Return [X, Y] of the center of cell containing provided text 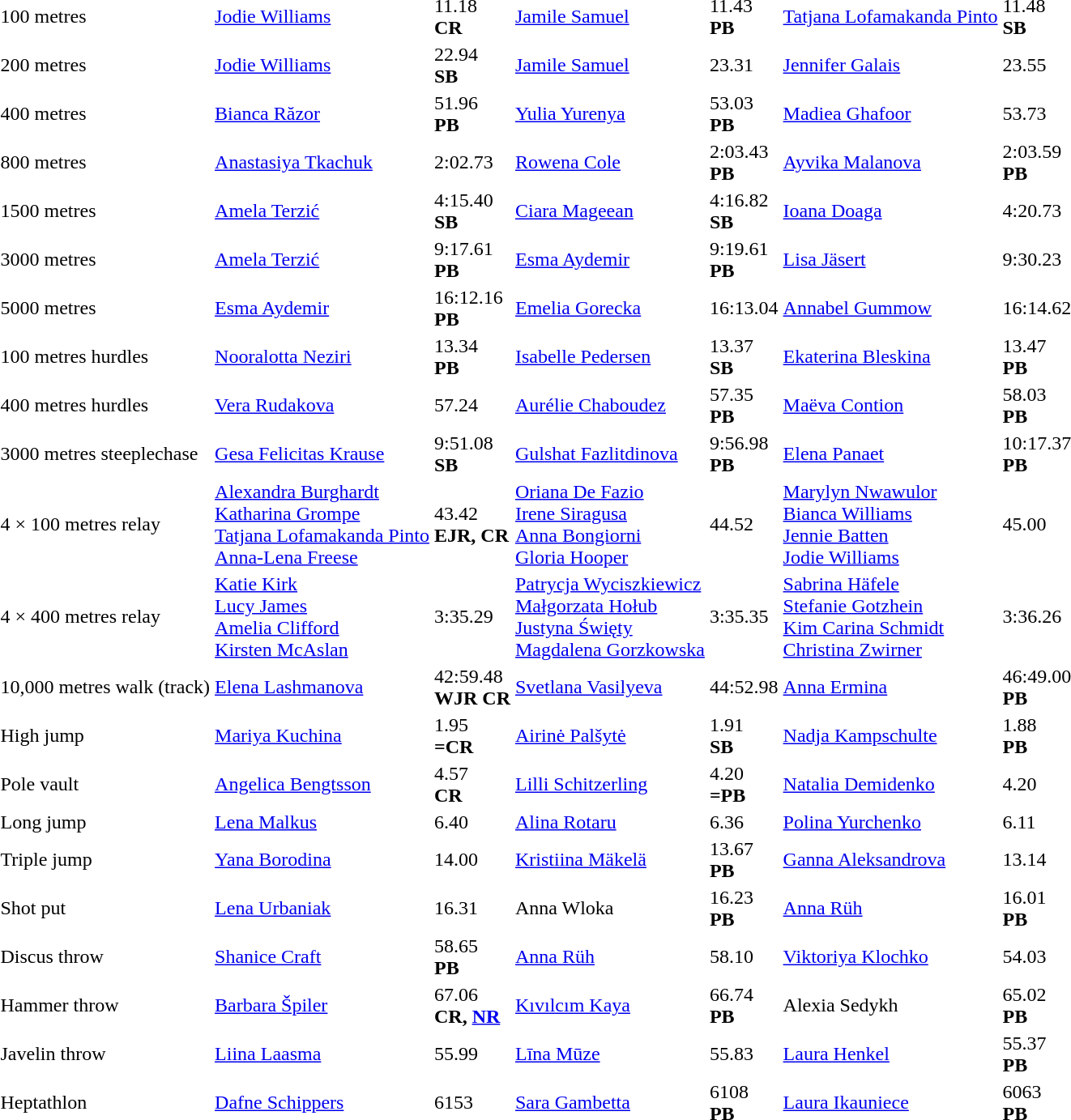
Jodie Williams [322, 65]
9:17.61 PB [471, 259]
2:02.73 [471, 162]
Alina Rotaru [609, 822]
Ganna Aleksandrova [890, 860]
Ciara Mageean [609, 211]
Gesa Felicitas Krause [322, 454]
44.52 [744, 525]
Natalia Demidenko [890, 784]
Mariya Kuchina [322, 735]
Gulshat Fazlitdinova [609, 454]
1.91SB [744, 735]
16.31 [471, 909]
9:56.98PB [744, 454]
Nadja Kampschulte [890, 735]
Yana Borodina [322, 860]
13.34PB [471, 356]
Katie KirkLucy JamesAmelia CliffordKirsten McAslan [322, 617]
Yulia Yurenya [609, 113]
23.31 [744, 65]
16:12.16PB [471, 308]
14.00 [471, 860]
Rowena Cole [609, 162]
55.83 [744, 1054]
3:35.35 [744, 617]
51.96 PB [471, 113]
42:59.48 WJR CR [471, 687]
Maëva Contion [890, 405]
Kıvılcım Kaya [609, 1006]
Lilli Schitzerling [609, 784]
55.99 [471, 1054]
Svetlana Vasilyeva [609, 687]
Lena Urbaniak [322, 909]
Nooralotta Neziri [322, 356]
Vera Rudakova [322, 405]
16.23 PB [744, 909]
Airinė Palšytė [609, 735]
Anna Wloka [609, 909]
4:16.82SB [744, 211]
Annabel Gummow [890, 308]
67.06CR, NR [471, 1006]
1.95=CR [471, 735]
66.74 PB [744, 1006]
Isabelle Pedersen [609, 356]
58.10 [744, 957]
Līna Mūze [609, 1054]
Ayvika Malanova [890, 162]
Sabrina HäfeleStefanie GotzheinKim Carina SchmidtChristina Zwirner [890, 617]
22.94SB [471, 65]
Elena Panaet [890, 454]
Emelia Gorecka [609, 308]
43.42EJR, CR [471, 525]
Ekaterina Bleskina [890, 356]
9:51.08SB [471, 454]
Anna Ermina [890, 687]
Laura Henkel [890, 1054]
Patrycja WyciszkiewiczMałgorzata HołubJustyna ŚwiętyMagdalena Gorzkowska [609, 617]
Viktoriya Klochko [890, 957]
Shanice Craft [322, 957]
Madiea Ghafoor [890, 113]
Marylyn NwawulorBianca WilliamsJennie BattenJodie Williams [890, 525]
6.36 [744, 822]
Kristiina Mäkelä [609, 860]
16:13.04 [744, 308]
Alexia Sedykh [890, 1006]
58.65PB [471, 957]
2:03.43PB [744, 162]
Lena Malkus [322, 822]
6.40 [471, 822]
Bianca Răzor [322, 113]
4.20=PB [744, 784]
53.03 PB [744, 113]
Oriana De FazioIrene SiragusaAnna BongiorniGloria Hooper [609, 525]
Elena Lashmanova [322, 687]
Aurélie Chaboudez [609, 405]
Liina Laasma [322, 1054]
Jennifer Galais [890, 65]
Ioana Doaga [890, 211]
13.67PB [744, 860]
Jamile Samuel [609, 65]
57.24 [471, 405]
4.57CR [471, 784]
Alexandra BurghardtKatharina GrompeTatjana Lofamakanda PintoAnna-Lena Freese [322, 525]
57.35PB [744, 405]
Angelica Bengtsson [322, 784]
9:19.61 PB [744, 259]
3:35.29 [471, 617]
Polina Yurchenko [890, 822]
13.37SB [744, 356]
4:15.40SB [471, 211]
Anastasiya Tkachuk [322, 162]
44:52.98 [744, 687]
Barbara Špiler [322, 1006]
Lisa Jäsert [890, 259]
